Provide the [X, Y] coordinate of the cell's center where the given text is located.  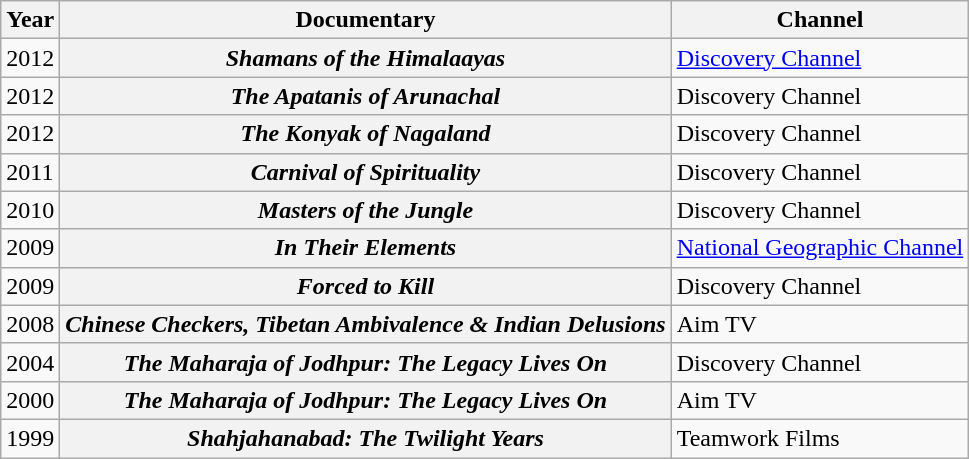
The Konyak of Nagaland [366, 134]
National Geographic Channel [820, 248]
Year [30, 20]
Carnival of Spirituality [366, 172]
1999 [30, 438]
Documentary [366, 20]
Shamans of the Himalaayas [366, 58]
2008 [30, 324]
Channel [820, 20]
Masters of the Jungle [366, 210]
Chinese Checkers, Tibetan Ambivalence & Indian Delusions [366, 324]
2000 [30, 400]
2010 [30, 210]
Shahjahanabad: The Twilight Years [366, 438]
2004 [30, 362]
Teamwork Films [820, 438]
Forced to Kill [366, 286]
In Their Elements [366, 248]
The Apatanis of Arunachal [366, 96]
2011 [30, 172]
